Identify which cell holds the provided text, then report its (X, Y) central coordinate. 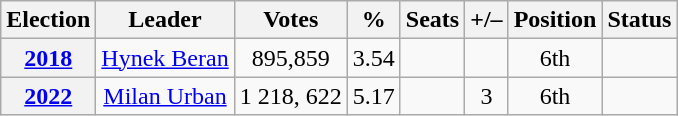
3 (486, 96)
Position (555, 20)
Milan Urban (165, 96)
Leader (165, 20)
% (374, 20)
3.54 (374, 58)
Seats (432, 20)
2018 (48, 58)
Election (48, 20)
895,859 (290, 58)
+/– (486, 20)
Hynek Beran (165, 58)
1 218, 622 (290, 96)
Status (640, 20)
2022 (48, 96)
Votes (290, 20)
5.17 (374, 96)
